Search for the cell housing the specified text and yield its [x, y] center coordinate. 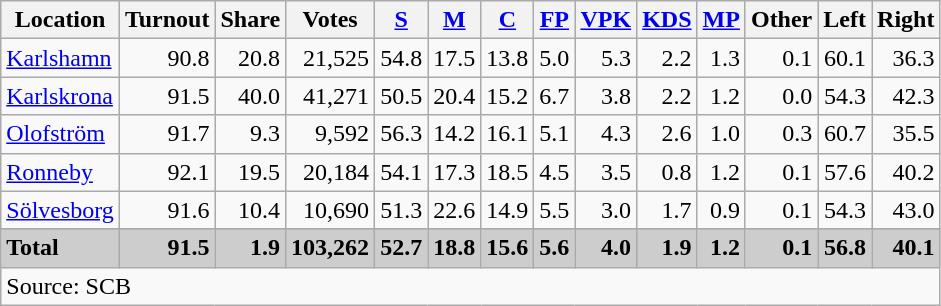
5.3 [606, 58]
KDS [667, 20]
S [402, 20]
FP [554, 20]
3.8 [606, 96]
54.8 [402, 58]
36.3 [906, 58]
Ronneby [60, 172]
1.7 [667, 210]
Sölvesborg [60, 210]
60.7 [845, 134]
56.3 [402, 134]
0.9 [721, 210]
0.3 [781, 134]
15.2 [508, 96]
0.8 [667, 172]
18.8 [454, 248]
42.3 [906, 96]
14.2 [454, 134]
56.8 [845, 248]
Right [906, 20]
0.0 [781, 96]
17.3 [454, 172]
Source: SCB [470, 286]
Olofström [60, 134]
Turnout [167, 20]
10.4 [250, 210]
20,184 [330, 172]
6.7 [554, 96]
15.6 [508, 248]
Location [60, 20]
13.8 [508, 58]
M [454, 20]
35.5 [906, 134]
4.3 [606, 134]
57.6 [845, 172]
2.6 [667, 134]
MP [721, 20]
21,525 [330, 58]
40.1 [906, 248]
Karlskrona [60, 96]
5.1 [554, 134]
14.9 [508, 210]
3.5 [606, 172]
5.6 [554, 248]
Left [845, 20]
51.3 [402, 210]
Share [250, 20]
40.2 [906, 172]
VPK [606, 20]
90.8 [167, 58]
91.7 [167, 134]
18.5 [508, 172]
41,271 [330, 96]
9,592 [330, 134]
16.1 [508, 134]
Total [60, 248]
5.0 [554, 58]
20.4 [454, 96]
103,262 [330, 248]
20.8 [250, 58]
52.7 [402, 248]
17.5 [454, 58]
4.0 [606, 248]
19.5 [250, 172]
22.6 [454, 210]
54.1 [402, 172]
1.3 [721, 58]
91.6 [167, 210]
50.5 [402, 96]
40.0 [250, 96]
Other [781, 20]
43.0 [906, 210]
5.5 [554, 210]
9.3 [250, 134]
10,690 [330, 210]
1.0 [721, 134]
Votes [330, 20]
92.1 [167, 172]
3.0 [606, 210]
Karlshamn [60, 58]
60.1 [845, 58]
4.5 [554, 172]
C [508, 20]
